Extract the [x, y] coordinate from the center of the cell holding the provided text.  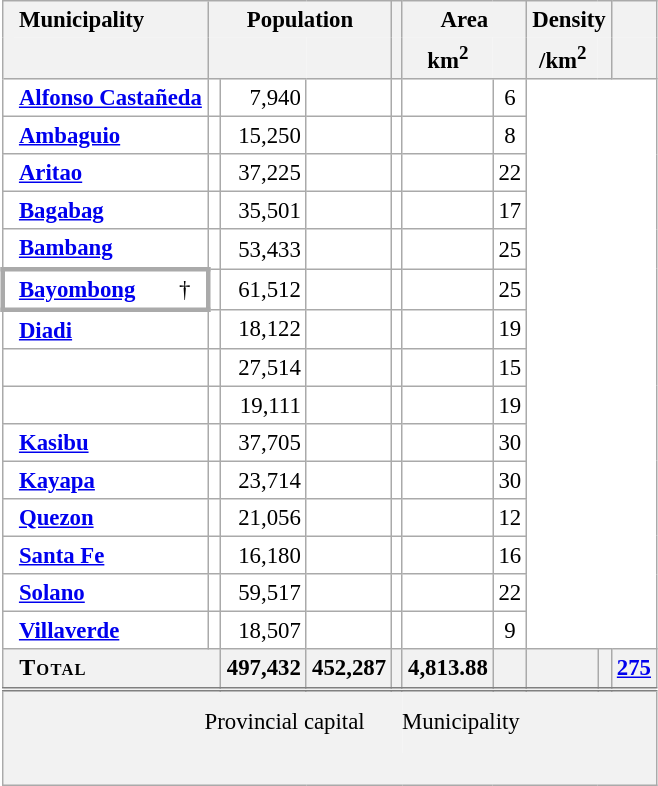
59,517 [264, 593]
Aritao [111, 173]
15,250 [264, 136]
/km2 [562, 58]
23,714 [264, 480]
53,433 [264, 248]
275 [634, 669]
497,432 [264, 669]
16 [510, 555]
Kasibu [111, 442]
9 [510, 630]
Ambaguio [111, 136]
21,056 [264, 518]
† [188, 288]
61,512 [264, 288]
Quezon [111, 518]
18,122 [264, 328]
6 [510, 98]
15 [510, 367]
4,813.88 [448, 669]
12 [510, 518]
Area [464, 20]
8 [510, 136]
16,180 [264, 555]
Bayombong [90, 288]
Solano [111, 593]
37,705 [264, 442]
452,287 [348, 669]
35,501 [264, 211]
Total [117, 669]
7,940 [264, 98]
Provincial capital [284, 720]
Population [300, 20]
Bagabag [111, 211]
Villaverde [111, 630]
Diadi [111, 328]
Bambang [111, 248]
Density [570, 20]
18,507 [264, 630]
Santa Fe [111, 555]
27,514 [264, 367]
Kayapa [111, 480]
km2 [448, 58]
Alfonso Castañeda [111, 98]
17 [510, 211]
19,111 [264, 405]
37,225 [264, 173]
